Locate the cell with the specified text and output its (X, Y) center coordinate. 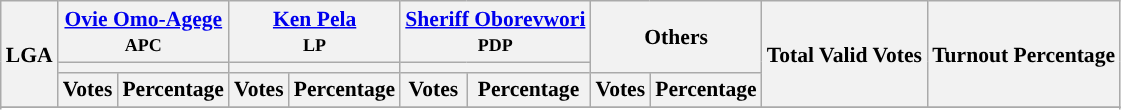
Others (676, 36)
Ovie Omo-AgegeAPC (144, 32)
Ken PelaLP (314, 32)
Total Valid Votes (844, 54)
Sheriff OborevworiPDP (495, 32)
LGA (30, 54)
Turnout Percentage (1024, 54)
